Extract the [X, Y] coordinate from the center of the cell holding the provided text.  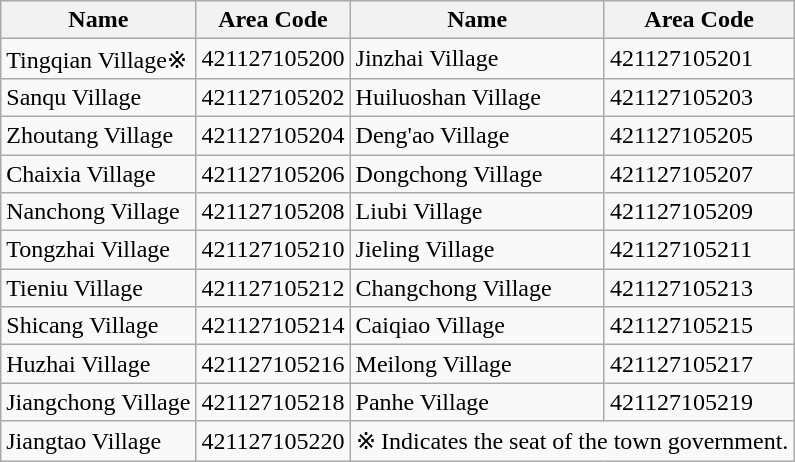
421127105211 [698, 250]
421127105218 [273, 402]
Shicang Village [98, 326]
421127105210 [273, 250]
Jiangchong Village [98, 402]
421127105219 [698, 402]
Zhoutang Village [98, 135]
421127105205 [698, 135]
Huiluoshan Village [477, 97]
Tingqian Village※ [98, 59]
Changchong Village [477, 288]
421127105216 [273, 364]
421127105200 [273, 59]
Dongchong Village [477, 173]
Sanqu Village [98, 97]
421127105209 [698, 212]
421127105207 [698, 173]
※ Indicates the seat of the town government. [572, 441]
Jiangtao Village [98, 441]
Panhe Village [477, 402]
Chaixia Village [98, 173]
Liubi Village [477, 212]
Caiqiao Village [477, 326]
421127105220 [273, 441]
Jieling Village [477, 250]
421127105201 [698, 59]
421127105204 [273, 135]
Jinzhai Village [477, 59]
421127105215 [698, 326]
421127105202 [273, 97]
421127105213 [698, 288]
421127105206 [273, 173]
421127105214 [273, 326]
421127105208 [273, 212]
421127105203 [698, 97]
421127105217 [698, 364]
Tieniu Village [98, 288]
Huzhai Village [98, 364]
Meilong Village [477, 364]
Tongzhai Village [98, 250]
Deng'ao Village [477, 135]
Nanchong Village [98, 212]
421127105212 [273, 288]
